Capture the cell that displays the provided text and extract its (X, Y) central coordinate. 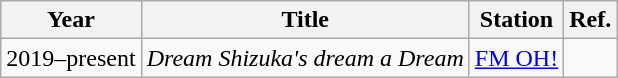
Year (71, 20)
Dream Shizuka's dream a Dream (305, 58)
Ref. (590, 20)
Station (516, 20)
FM OH! (516, 58)
2019–present (71, 58)
Title (305, 20)
